Determine the [X, Y] coordinate at the center of the cell enclosing the given text.  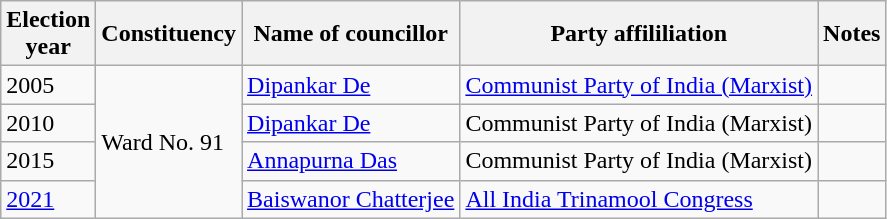
All India Trinamool Congress [639, 199]
Election year [48, 34]
2010 [48, 123]
Notes [852, 34]
Baiswanor Chatterjee [351, 199]
Constituency [169, 34]
Annapurna Das [351, 161]
Ward No. 91 [169, 142]
2021 [48, 199]
Name of councillor [351, 34]
Party affililiation [639, 34]
2015 [48, 161]
2005 [48, 85]
